Provide the (x, y) coordinate of the cell's center where the given text is located.  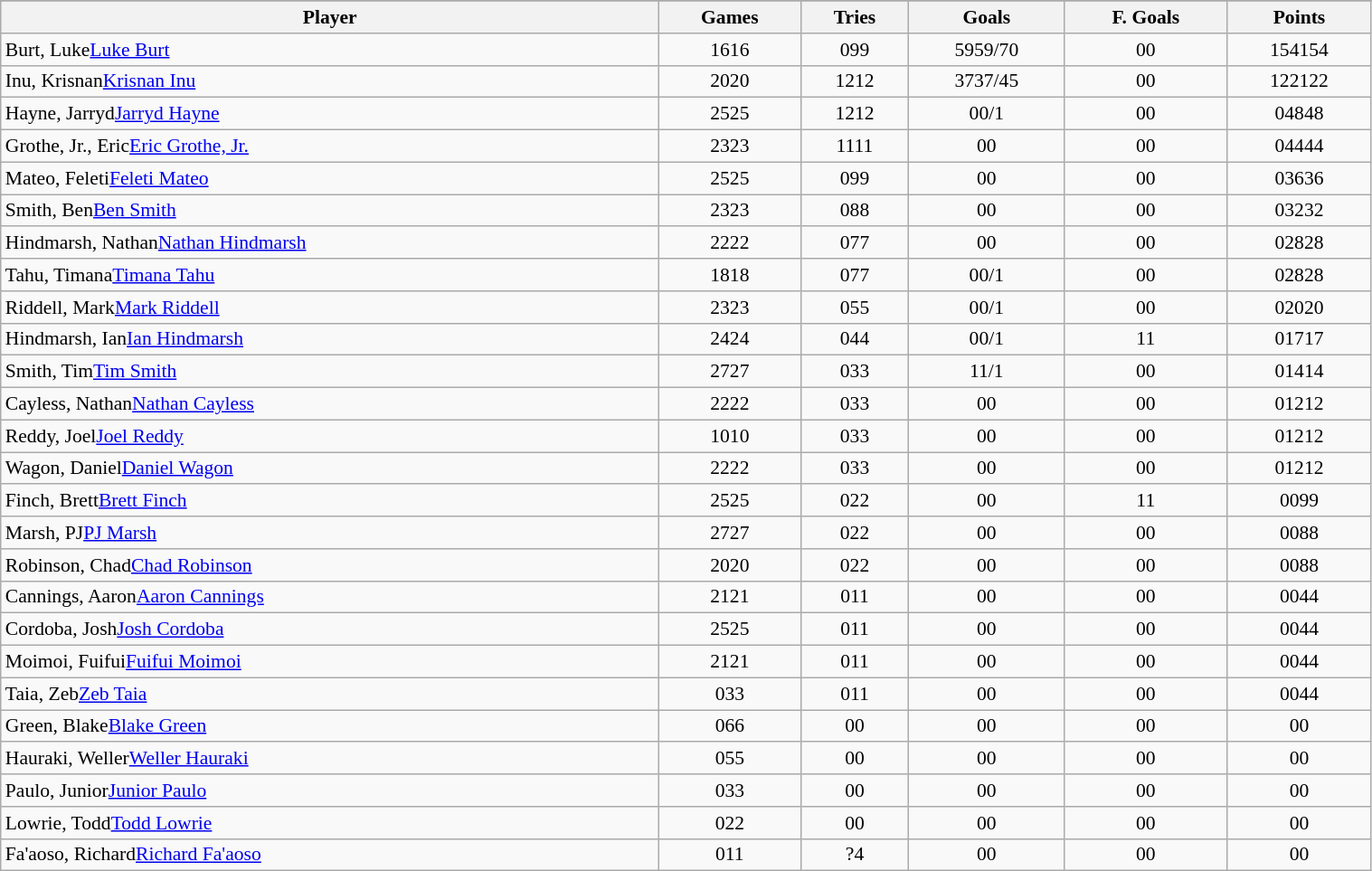
04848 (1299, 114)
03232 (1299, 211)
Hayne, JarrydJarryd Hayne (330, 114)
Robinson, ChadChad Robinson (330, 565)
Mateo, FeletiFeleti Mateo (330, 178)
154154 (1299, 50)
Tahu, TimanaTimana Tahu (330, 275)
Taia, ZebZeb Taia (330, 694)
Green, BlakeBlake Green (330, 726)
Cordoba, JoshJosh Cordoba (330, 630)
Moimoi, FuifuiFuifui Moimoi (330, 662)
Player (330, 17)
Reddy, JoelJoel Reddy (330, 436)
1818 (730, 275)
03636 (1299, 178)
Cannings, AaronAaron Cannings (330, 597)
1010 (730, 436)
2424 (730, 339)
Wagon, DanielDaniel Wagon (330, 469)
0099 (1299, 501)
5959/70 (987, 50)
Games (730, 17)
Smith, TimTim Smith (330, 372)
Hindmarsh, NathanNathan Hindmarsh (330, 243)
Smith, BenBen Smith (330, 211)
?4 (855, 855)
122122 (1299, 81)
F. Goals (1146, 17)
11/1 (987, 372)
Lowrie, ToddTodd Lowrie (330, 823)
Grothe, Jr., EricEric Grothe, Jr. (330, 147)
066 (730, 726)
02020 (1299, 308)
Tries (855, 17)
1111 (855, 147)
Hindmarsh, IanIan Hindmarsh (330, 339)
01717 (1299, 339)
044 (855, 339)
Finch, BrettBrett Finch (330, 501)
3737/45 (987, 81)
1616 (730, 50)
Riddell, MarkMark Riddell (330, 308)
Points (1299, 17)
Marsh, PJPJ Marsh (330, 533)
Paulo, JuniorJunior Paulo (330, 791)
Inu, KrisnanKrisnan Inu (330, 81)
Goals (987, 17)
Fa'aoso, RichardRichard Fa'aoso (330, 855)
01414 (1299, 372)
04444 (1299, 147)
Cayless, NathanNathan Cayless (330, 404)
Hauraki, WellerWeller Hauraki (330, 759)
088 (855, 211)
Burt, LukeLuke Burt (330, 50)
